Capture the cell that displays the provided text and extract its (x, y) central coordinate. 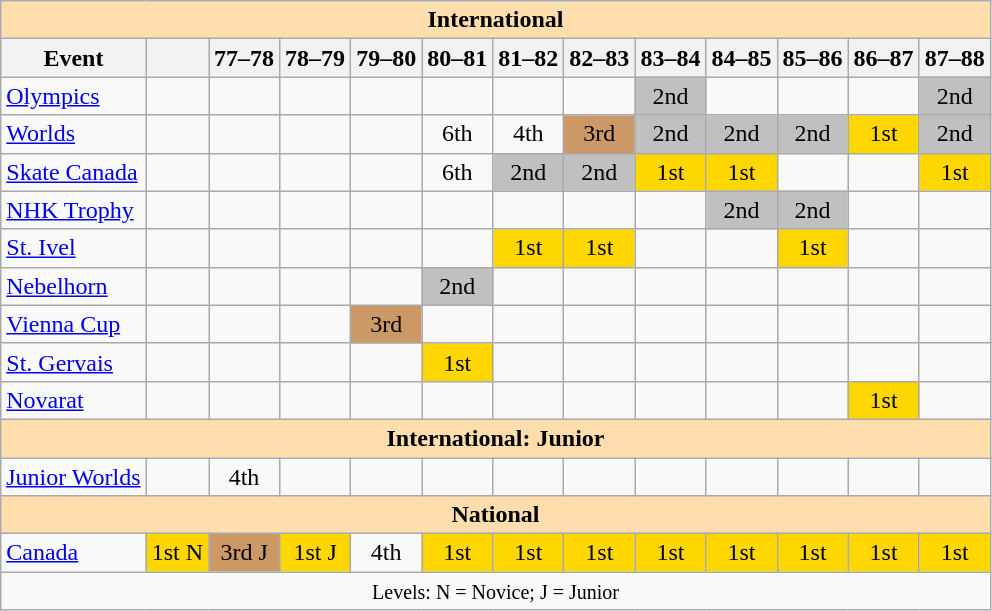
Novarat (74, 400)
84–85 (742, 58)
3rd J (244, 553)
77–78 (244, 58)
87–88 (954, 58)
Olympics (74, 96)
St. Gervais (74, 362)
Event (74, 58)
80–81 (458, 58)
Canada (74, 553)
St. Ivel (74, 248)
86–87 (884, 58)
National (496, 515)
International (496, 20)
1st N (177, 553)
NHK Trophy (74, 210)
82–83 (600, 58)
81–82 (528, 58)
1st J (316, 553)
Junior Worlds (74, 477)
85–86 (812, 58)
Vienna Cup (74, 324)
Skate Canada (74, 172)
83–84 (670, 58)
78–79 (316, 58)
Levels: N = Novice; J = Junior (496, 591)
79–80 (386, 58)
Nebelhorn (74, 286)
International: Junior (496, 438)
Worlds (74, 134)
